Find where the given text appears and provide that cell's center as (X, Y) coordinate. 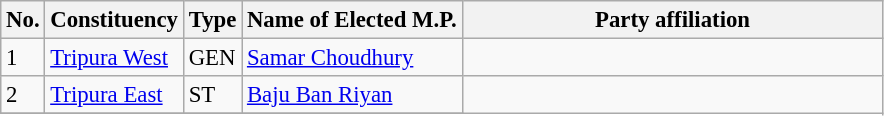
ST (212, 95)
Constituency (114, 20)
Party affiliation (672, 20)
Name of Elected M.P. (352, 20)
Tripura East (114, 95)
GEN (212, 58)
Tripura West (114, 58)
No. (23, 20)
Type (212, 20)
Baju Ban Riyan (352, 95)
Samar Choudhury (352, 58)
1 (23, 58)
2 (23, 95)
